Locate the cell with the specified text and output its [x, y] center coordinate. 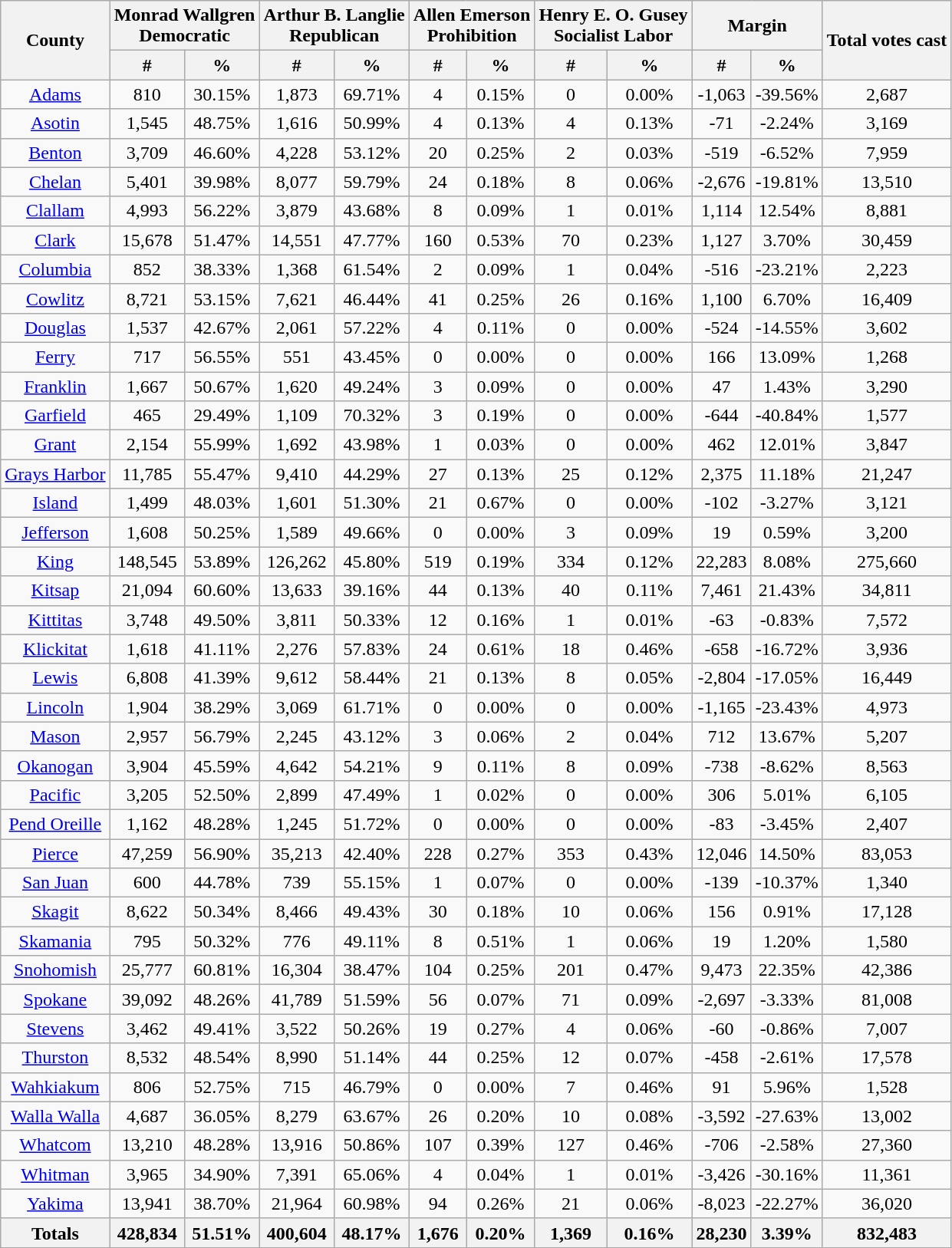
34,811 [887, 591]
Pend Oreille [55, 824]
43.45% [372, 357]
50.67% [222, 386]
156 [721, 912]
2,687 [887, 94]
Henry E. O. GuseySocialist Labor [614, 26]
2,375 [721, 474]
47,259 [147, 854]
41 [437, 298]
50.33% [372, 620]
Kittitas [55, 620]
Snohomish [55, 970]
12.54% [787, 211]
0.59% [787, 532]
Franklin [55, 386]
0.53% [500, 240]
83,053 [887, 854]
39.98% [222, 182]
Arthur B. LanglieRepublican [334, 26]
-3.33% [787, 999]
70 [571, 240]
Grays Harbor [55, 474]
3,936 [887, 649]
48.17% [372, 1233]
27 [437, 474]
58.44% [372, 678]
59.79% [372, 182]
Mason [55, 736]
-2,697 [721, 999]
810 [147, 94]
8.08% [787, 561]
3,522 [297, 1029]
-17.05% [787, 678]
38.70% [222, 1204]
600 [147, 883]
8,077 [297, 182]
Okanogan [55, 766]
1,873 [297, 94]
3,205 [147, 795]
0.05% [649, 678]
0.91% [787, 912]
16,304 [297, 970]
1,545 [147, 123]
9,473 [721, 970]
-738 [721, 766]
21,247 [887, 474]
Skagit [55, 912]
12.01% [787, 445]
53.15% [222, 298]
7,461 [721, 591]
3,069 [297, 707]
-1,165 [721, 707]
42.67% [222, 328]
0.43% [649, 854]
7,391 [297, 1174]
51.59% [372, 999]
1,577 [887, 416]
160 [437, 240]
17,128 [887, 912]
47.49% [372, 795]
27,360 [887, 1145]
14.50% [787, 854]
Klickitat [55, 649]
228 [437, 854]
55.99% [222, 445]
1,904 [147, 707]
49.43% [372, 912]
65.06% [372, 1174]
52.50% [222, 795]
712 [721, 736]
39,092 [147, 999]
1,369 [571, 1233]
0.47% [649, 970]
9,410 [297, 474]
Garfield [55, 416]
Walla Walla [55, 1116]
Stevens [55, 1029]
8,532 [147, 1058]
353 [571, 854]
11,361 [887, 1174]
61.54% [372, 269]
Wahkiakum [55, 1087]
3,200 [887, 532]
-71 [721, 123]
5.01% [787, 795]
Whitman [55, 1174]
7,572 [887, 620]
70.32% [372, 416]
3,462 [147, 1029]
8,881 [887, 211]
2,061 [297, 328]
94 [437, 1204]
56.55% [222, 357]
50.99% [372, 123]
56.22% [222, 211]
49.11% [372, 941]
8,279 [297, 1116]
148,545 [147, 561]
1,528 [887, 1087]
50.26% [372, 1029]
1,499 [147, 503]
1,589 [297, 532]
2,899 [297, 795]
48.03% [222, 503]
166 [721, 357]
36.05% [222, 1116]
-2,676 [721, 182]
-8,023 [721, 1204]
45.80% [372, 561]
50.34% [222, 912]
852 [147, 269]
2,407 [887, 824]
1,268 [887, 357]
795 [147, 941]
39.16% [372, 591]
1,676 [437, 1233]
91 [721, 1087]
-2.61% [787, 1058]
15,678 [147, 240]
56.90% [222, 854]
13,210 [147, 1145]
County [55, 40]
45.59% [222, 766]
38.29% [222, 707]
400,604 [297, 1233]
4,642 [297, 766]
13,002 [887, 1116]
Jefferson [55, 532]
Lincoln [55, 707]
-10.37% [787, 883]
48.26% [222, 999]
Ferry [55, 357]
Kitsap [55, 591]
1,580 [887, 941]
46.79% [372, 1087]
21,094 [147, 591]
739 [297, 883]
60.60% [222, 591]
1,368 [297, 269]
12,046 [721, 854]
1,667 [147, 386]
Island [55, 503]
715 [297, 1087]
551 [297, 357]
-3.45% [787, 824]
832,483 [887, 1233]
1,109 [297, 416]
-23.21% [787, 269]
13,510 [887, 182]
11.18% [787, 474]
Clark [55, 240]
13,633 [297, 591]
3,965 [147, 1174]
Pierce [55, 854]
13.67% [787, 736]
41.39% [222, 678]
53.12% [372, 153]
55.47% [222, 474]
51.14% [372, 1058]
-516 [721, 269]
Clallam [55, 211]
8,990 [297, 1058]
71 [571, 999]
519 [437, 561]
-1,063 [721, 94]
25,777 [147, 970]
2,154 [147, 445]
21,964 [297, 1204]
55.15% [372, 883]
1,537 [147, 328]
25 [571, 474]
35,213 [297, 854]
King [55, 561]
6.70% [787, 298]
Adams [55, 94]
Asotin [55, 123]
63.67% [372, 1116]
127 [571, 1145]
-8.62% [787, 766]
4,973 [887, 707]
50.86% [372, 1145]
3,811 [297, 620]
44.29% [372, 474]
3,904 [147, 766]
Lewis [55, 678]
-458 [721, 1058]
13,941 [147, 1204]
30,459 [887, 240]
1,162 [147, 824]
0.67% [500, 503]
7,959 [887, 153]
49.66% [372, 532]
-2,804 [721, 678]
5,207 [887, 736]
6,808 [147, 678]
-0.83% [787, 620]
Columbia [55, 269]
107 [437, 1145]
0.15% [500, 94]
60.98% [372, 1204]
51.47% [222, 240]
34.90% [222, 1174]
San Juan [55, 883]
3,847 [887, 445]
17,578 [887, 1058]
13.09% [787, 357]
2,245 [297, 736]
-14.55% [787, 328]
3,290 [887, 386]
Totals [55, 1233]
1,114 [721, 211]
48.54% [222, 1058]
-139 [721, 883]
3,748 [147, 620]
48.75% [222, 123]
38.47% [372, 970]
22,283 [721, 561]
-83 [721, 824]
Margin [757, 26]
44.78% [222, 883]
18 [571, 649]
7 [571, 1087]
-3,592 [721, 1116]
43.12% [372, 736]
47.77% [372, 240]
Douglas [55, 328]
Monrad WallgrenDemocratic [184, 26]
43.68% [372, 211]
-644 [721, 416]
1,127 [721, 240]
47 [721, 386]
-3,426 [721, 1174]
0.23% [649, 240]
50.25% [222, 532]
428,834 [147, 1233]
7,007 [887, 1029]
-524 [721, 328]
3,169 [887, 123]
1,618 [147, 649]
275,660 [887, 561]
-3.27% [787, 503]
1.20% [787, 941]
42,386 [887, 970]
16,449 [887, 678]
61.71% [372, 707]
-63 [721, 620]
1,616 [297, 123]
56 [437, 999]
9,612 [297, 678]
0.51% [500, 941]
Spokane [55, 999]
46.44% [372, 298]
3,602 [887, 328]
-658 [721, 649]
51.30% [372, 503]
42.40% [372, 854]
40 [571, 591]
3.70% [787, 240]
3,709 [147, 153]
3,121 [887, 503]
Yakima [55, 1204]
57.22% [372, 328]
30.15% [222, 94]
3.39% [787, 1233]
Total votes cast [887, 40]
-2.24% [787, 123]
36,020 [887, 1204]
2,223 [887, 269]
1,608 [147, 532]
2,957 [147, 736]
806 [147, 1087]
Pacific [55, 795]
1,601 [297, 503]
13,916 [297, 1145]
3,879 [297, 211]
57.83% [372, 649]
0.61% [500, 649]
49.50% [222, 620]
Allen EmersonProhibition [472, 26]
30 [437, 912]
334 [571, 561]
Whatcom [55, 1145]
9 [437, 766]
5,401 [147, 182]
53.89% [222, 561]
-39.56% [787, 94]
5.96% [787, 1087]
4,228 [297, 153]
Skamania [55, 941]
29.49% [222, 416]
51.51% [222, 1233]
6,105 [887, 795]
49.24% [372, 386]
-40.84% [787, 416]
-2.58% [787, 1145]
462 [721, 445]
49.41% [222, 1029]
7,621 [297, 298]
1,100 [721, 298]
51.72% [372, 824]
Cowlitz [55, 298]
16,409 [887, 298]
43.98% [372, 445]
126,262 [297, 561]
4,687 [147, 1116]
38.33% [222, 269]
0.26% [500, 1204]
717 [147, 357]
201 [571, 970]
-27.63% [787, 1116]
2,276 [297, 649]
56.79% [222, 736]
1.43% [787, 386]
14,551 [297, 240]
41.11% [222, 649]
776 [297, 941]
1,245 [297, 824]
1,692 [297, 445]
50.32% [222, 941]
Grant [55, 445]
306 [721, 795]
-60 [721, 1029]
-102 [721, 503]
21.43% [787, 591]
-519 [721, 153]
22.35% [787, 970]
4,993 [147, 211]
20 [437, 153]
-0.86% [787, 1029]
1,340 [887, 883]
0.39% [500, 1145]
104 [437, 970]
-22.27% [787, 1204]
0.02% [500, 795]
11,785 [147, 474]
0.08% [649, 1116]
8,563 [887, 766]
8,466 [297, 912]
8,721 [147, 298]
Thurston [55, 1058]
8,622 [147, 912]
69.71% [372, 94]
60.81% [222, 970]
46.60% [222, 153]
-16.72% [787, 649]
28,230 [721, 1233]
41,789 [297, 999]
52.75% [222, 1087]
465 [147, 416]
-23.43% [787, 707]
-6.52% [787, 153]
Chelan [55, 182]
-30.16% [787, 1174]
-706 [721, 1145]
81,008 [887, 999]
Benton [55, 153]
1,620 [297, 386]
-19.81% [787, 182]
54.21% [372, 766]
